Identify which cell holds the provided text, then report its (x, y) central coordinate. 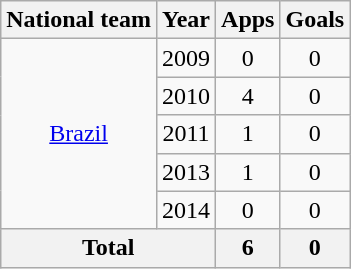
6 (248, 248)
2011 (186, 134)
Brazil (79, 134)
2009 (186, 58)
Total (108, 248)
Apps (248, 20)
National team (79, 20)
Year (186, 20)
2013 (186, 172)
2010 (186, 96)
2014 (186, 210)
Goals (315, 20)
4 (248, 96)
